Extract the [X, Y] coordinate from the center of the cell holding the provided text.  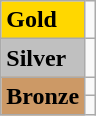
Silver [43, 58]
Gold [43, 20]
Bronze [43, 96]
